Return (X, Y) of the center of cell containing provided text 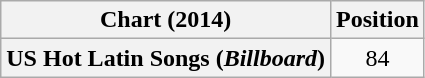
Chart (2014) (166, 20)
84 (378, 58)
Position (378, 20)
US Hot Latin Songs (Billboard) (166, 58)
